Extract the [X, Y] coordinate from the center of the cell holding the provided text.  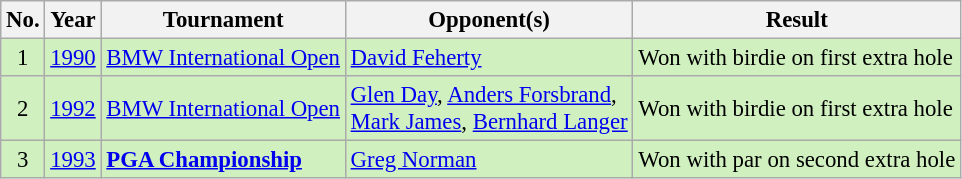
Result [797, 20]
No. [23, 20]
Glen Day, Anders Forsbrand, Mark James, Bernhard Langer [489, 108]
PGA Championship [223, 160]
1992 [73, 108]
1990 [73, 58]
1 [23, 58]
2 [23, 108]
Opponent(s) [489, 20]
1993 [73, 160]
Tournament [223, 20]
Greg Norman [489, 160]
Year [73, 20]
David Feherty [489, 58]
3 [23, 160]
Won with par on second extra hole [797, 160]
